Determine the [x, y] coordinate at the center of the cell enclosing the given text.  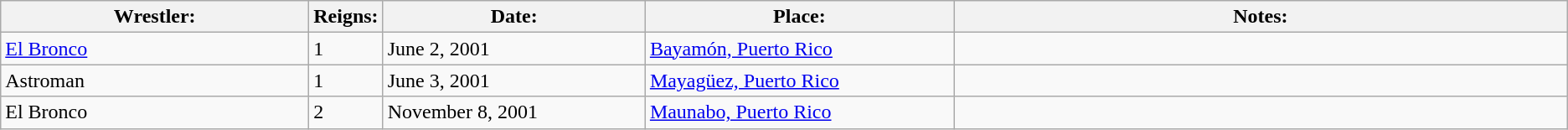
Bayamón, Puerto Rico [799, 49]
Date: [514, 17]
Wrestler: [155, 17]
Maunabo, Puerto Rico [799, 112]
Place: [799, 17]
Notes: [1260, 17]
June 3, 2001 [514, 81]
Mayagüez, Puerto Rico [799, 81]
November 8, 2001 [514, 112]
June 2, 2001 [514, 49]
2 [346, 112]
Astroman [155, 81]
Reigns: [346, 17]
